Capture the cell that displays the provided text and extract its [x, y] central coordinate. 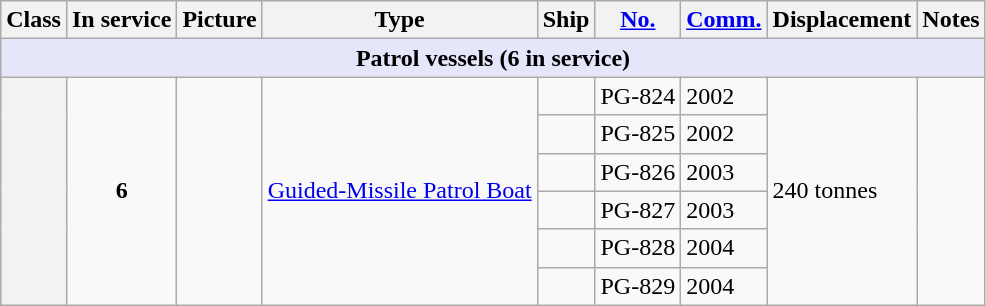
PG-825 [638, 134]
PG-827 [638, 210]
Type [400, 20]
Guided-Missile Patrol Boat [400, 191]
PG-829 [638, 286]
PG-826 [638, 172]
PG-824 [638, 96]
No. [638, 20]
Picture [220, 20]
Notes [951, 20]
Ship [566, 20]
PG-828 [638, 248]
In service [121, 20]
Comm. [724, 20]
Class [34, 20]
Displacement [842, 20]
Patrol vessels (6 in service) [493, 58]
240 tonnes [842, 191]
6 [121, 191]
